Find where the given text appears and provide that cell's center as [x, y] coordinate. 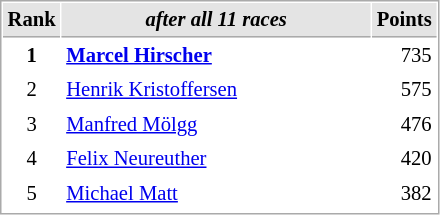
Henrik Kristoffersen [216, 90]
5 [32, 194]
735 [404, 56]
2 [32, 90]
after all 11 races [216, 20]
Points [404, 20]
Rank [32, 20]
1 [32, 56]
Marcel Hirscher [216, 56]
382 [404, 194]
3 [32, 124]
420 [404, 158]
575 [404, 90]
Michael Matt [216, 194]
Felix Neureuther [216, 158]
Manfred Mölgg [216, 124]
476 [404, 124]
4 [32, 158]
